Pinpoint the cell where the given text exists, returning its (X, Y) midpoint coordinate. 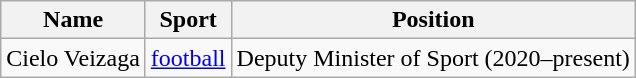
Sport (188, 20)
football (188, 58)
Cielo Veizaga (74, 58)
Name (74, 20)
Position (433, 20)
Deputy Minister of Sport (2020–present) (433, 58)
